Determine the [X, Y] coordinate at the center of the cell enclosing the given text.  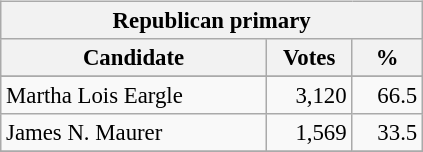
% [388, 58]
Republican primary [212, 21]
Votes [309, 58]
Martha Lois Eargle [134, 96]
1,569 [309, 133]
James N. Maurer [134, 133]
3,120 [309, 96]
33.5 [388, 133]
Candidate [134, 58]
66.5 [388, 96]
